Search for the cell housing the specified text and yield its (x, y) center coordinate. 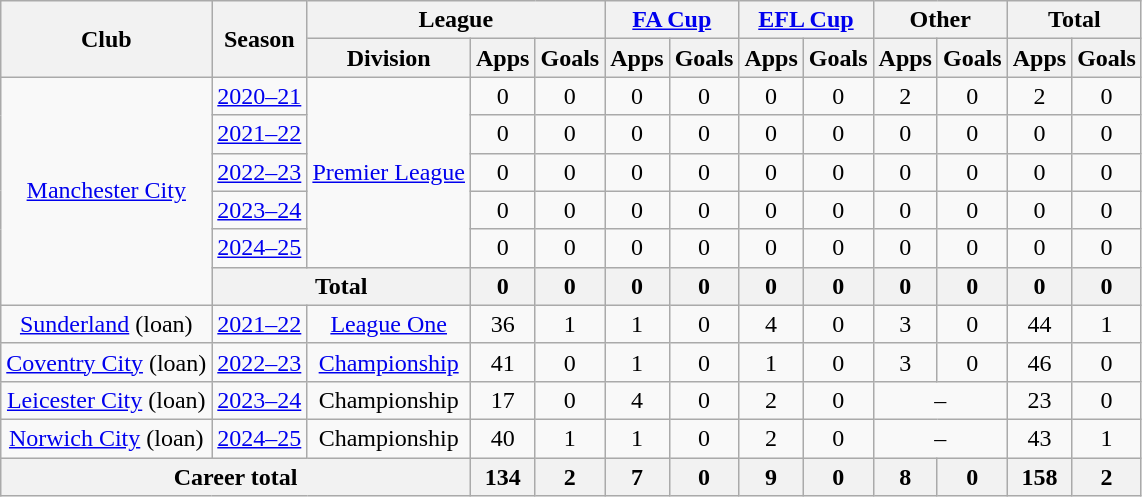
Career total (236, 477)
Norwich City (loan) (106, 438)
23 (1039, 400)
Premier League (389, 172)
Leicester City (loan) (106, 400)
36 (503, 324)
Coventry City (loan) (106, 362)
League (456, 20)
17 (503, 400)
League One (389, 324)
Manchester City (106, 191)
9 (771, 477)
EFL Cup (806, 20)
8 (905, 477)
Season (260, 39)
7 (637, 477)
134 (503, 477)
2020–21 (260, 96)
158 (1039, 477)
Other (940, 20)
46 (1039, 362)
Division (389, 58)
Sunderland (loan) (106, 324)
40 (503, 438)
44 (1039, 324)
41 (503, 362)
Club (106, 39)
43 (1039, 438)
FA Cup (672, 20)
